Locate the cell with the specified text and output its [X, Y] center coordinate. 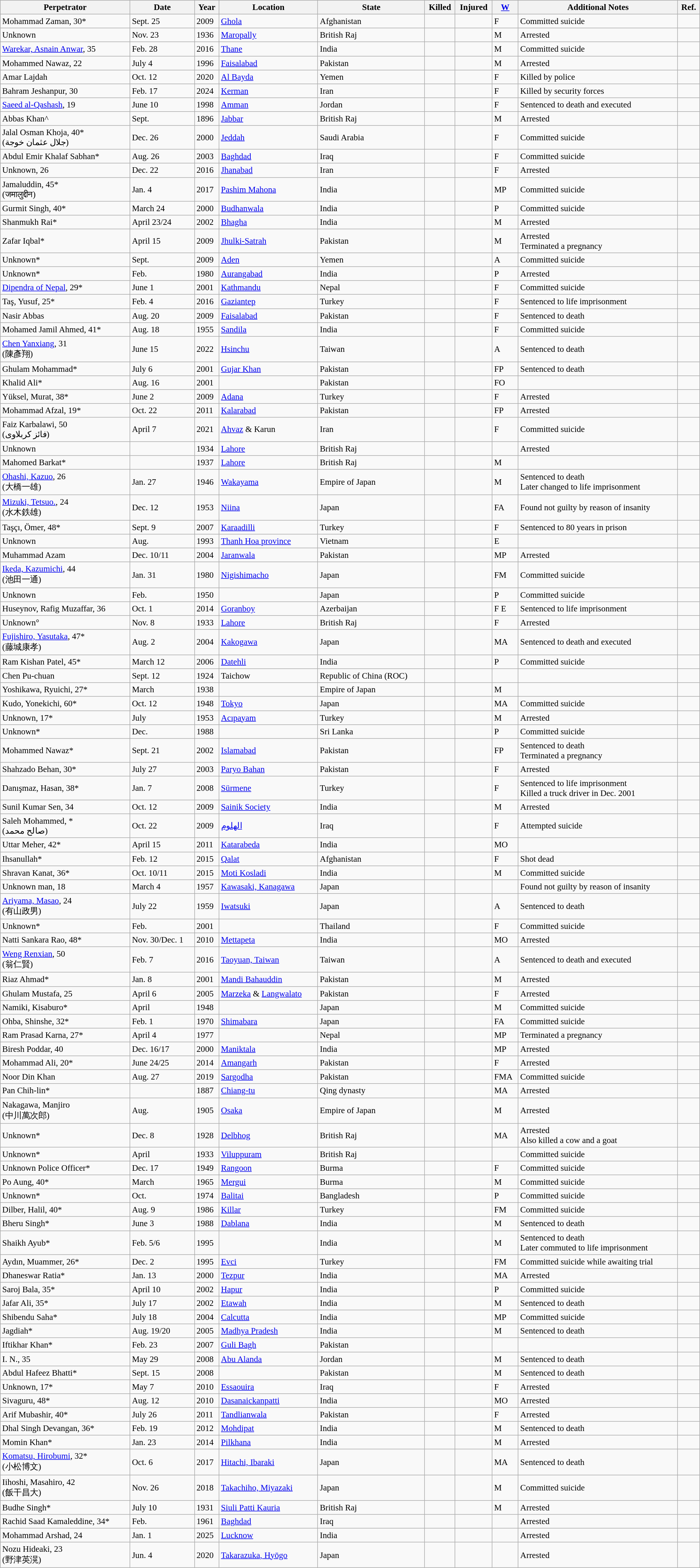
Dablana [268, 1224]
Evci [268, 1262]
Aug. 9 [162, 1210]
Ikeda, Kazumichi, 44 (池田一通) [65, 575]
Essaouira [268, 1387]
1957 [207, 887]
Kakogawa [268, 642]
Etawah [268, 1303]
Guli Bagh [268, 1345]
Mahomed Barkat* [65, 463]
Ghola [268, 21]
Mandi Bahauddin [268, 979]
Rachid Saad Kamaleddine, 34* [65, 1521]
Ihsanullah* [65, 859]
Terminated a pregnancy [598, 1035]
July [162, 718]
Sandila [268, 330]
Tokyo [268, 704]
Injured [474, 7]
1993 [207, 541]
Namiki, Kisaburo* [65, 1008]
Yoshikawa, Ryuichi, 27* [65, 690]
Nov. 8 [162, 622]
Kawasaki, Kanagawa [268, 887]
Gaziantep [268, 302]
Vietnam [371, 541]
June 15 [162, 349]
Sept. 15 [162, 1373]
Dec. [162, 732]
State [371, 7]
Huseynov, Rafig Muzaffar, 36 [65, 609]
April 10 [162, 1289]
Feb. 19 [162, 1428]
Killed by police [598, 77]
Noor Din Khan [65, 1077]
Ram Prasad Karna, 27* [65, 1035]
Ahvaz & Karun [268, 430]
Mettapeta [268, 940]
Warekar, Asnain Anwar, 35 [65, 49]
Chen Pu-chuan [65, 676]
Jagdiah* [65, 1331]
Sentenced to death Later changed to life imprisonment [598, 482]
Jan. 27 [162, 482]
Gurmit Singh, 40* [65, 208]
June 2 [162, 397]
Nakagawa, Manjiro (中川萬次郎) [65, 1111]
Ariyama, Masao, 24 (有山政男) [65, 906]
Kerman [268, 91]
Sürmene [268, 789]
Jan. 8 [162, 979]
Ghulam Mustafa, 25 [65, 994]
Aug. 19/20 [162, 1331]
Sainik Society [268, 807]
Mizuki, Tetsuo., 24 (水木鉄雄) [65, 507]
Abu Alanda [268, 1359]
Weng Renxian, 50 (翁仁賢) [65, 960]
1934 [207, 449]
Feb. 28 [162, 49]
Feb. 17 [162, 91]
I. N., 35 [65, 1359]
Bangladesh [371, 1196]
Taoyuan, Taiwan [268, 960]
Jan. 7 [162, 789]
Nov. 23 [162, 35]
Lucknow [268, 1535]
Hapur [268, 1289]
Ref. [689, 7]
Mohammad Arshad, 24 [65, 1535]
Islamabad [268, 750]
Sentenced to death Later commuted to life imprisonment [598, 1243]
2019 [207, 1077]
Shahzado Behan, 30* [65, 769]
Adana [268, 397]
Feb. 23 [162, 1345]
Iihoshi, Masahiro, 42 (飯干昌大) [65, 1488]
Sentenced to deathTerminated a pregnancy [598, 750]
Shibendu Saha* [65, 1317]
Republic of China (ROC) [371, 676]
1937 [207, 463]
ArrestedTerminated a pregnancy [598, 241]
Mohammad Afzal, 19* [65, 411]
Ohashi, Kazuo, 26 (大橋一雄) [65, 482]
1950 [207, 595]
Paryo Bahan [268, 769]
Aydın, Muammer, 26* [65, 1262]
Aden [268, 260]
Sri Lanka [371, 732]
Nasir Abbas [65, 316]
Location [268, 7]
Jalal Osman Khoja, 40* (جلال عثمان خوجة) [65, 137]
Perpetrator [65, 7]
1938 [207, 690]
Balitai [268, 1196]
Katarabeda [268, 845]
Jeddah [268, 137]
Dilber, Halil, 40* [65, 1210]
Wakayama [268, 482]
Shaikh Ayub* [65, 1243]
Shanmukh Rai* [65, 222]
Al Bayda [268, 77]
Mohammad Zaman, 30* [65, 21]
Arrested Also killed a cow and a goat [598, 1136]
Moti Kosladi [268, 873]
July 26 [162, 1415]
Dipendra of Nepal, 29* [65, 288]
Arif Mubashir, 40* [65, 1415]
Acıpayam [268, 718]
Hitachi, Ibaraki [268, 1462]
FO [505, 383]
Mohdipat [268, 1428]
Sargodha [268, 1077]
Dec. 12 [162, 507]
Mohammed Nawaz, 22 [65, 63]
Unknown° [65, 622]
March 24 [162, 208]
Thanh Hoa province [268, 541]
1936 [207, 35]
1955 [207, 330]
Kudo, Yonekichi, 60* [65, 704]
2025 [207, 1535]
1928 [207, 1136]
Mohammed Nawaz* [65, 750]
1924 [207, 676]
Rangoon [268, 1168]
April 4 [162, 1035]
Aug. 20 [162, 316]
Dec. 8 [162, 1136]
Jafar Ali, 35* [65, 1303]
Jhanabad [268, 171]
Chiang-tu [268, 1091]
Chen Yanxiang, 31 (陳彥翔) [65, 349]
Budhe Singh* [65, 1507]
Taichow [268, 676]
Takarazuka, Hyōgo [268, 1555]
Mergui [268, 1182]
Calcutta [268, 1317]
1977 [207, 1035]
Ghulam Mohammad* [65, 369]
Dhaneswar Ratia* [65, 1276]
June 10 [162, 105]
July 6 [162, 369]
Biresh Poddar, 40 [65, 1049]
Nozu Hideaki, 23(野津英滉) [65, 1555]
Shot dead [598, 859]
E [505, 541]
Ohba, Shinshe, 32* [65, 1021]
Additional Notes [598, 7]
Danışmaz, Hasan, 38* [65, 789]
1965 [207, 1182]
April 6 [162, 994]
Unknown Police Officer* [65, 1168]
Faiz Karbalawi, 50 (فائز کربلاوی) [65, 430]
Jan. 31 [162, 575]
Amangarh [268, 1063]
Dec. 16/17 [162, 1049]
March 4 [162, 887]
June 3 [162, 1224]
Jan. 13 [162, 1276]
Tezpur [268, 1276]
Iwatsuki [268, 906]
Sentenced to life imprisonment Killed a truck driver in Dec. 2001 [598, 789]
2021 [207, 430]
Date [162, 7]
1905 [207, 1111]
Komatsu, Hirobumi, 32* (小松博文) [65, 1462]
Dec. 10/11 [162, 555]
2022 [207, 349]
Qing dynasty [371, 1091]
Sentenced to 80 years in prison [598, 528]
Saleh Mohammed, * (صالح محمد) [65, 826]
Dec. 17 [162, 1168]
Zafar Iqbal* [65, 241]
Pilkhana [268, 1442]
July 17 [162, 1303]
July 22 [162, 906]
Natti Sankara Rao, 48* [65, 940]
1887 [207, 1091]
Goranboy [268, 609]
1949 [207, 1168]
Qalat [268, 859]
1961 [207, 1521]
Khalid Ali* [65, 383]
Sept. 21 [162, 750]
Killed [440, 7]
May 7 [162, 1387]
Thailand [371, 926]
Sunil Kumar Sen, 34 [65, 807]
Dasanaickanpatti [268, 1401]
Dhal Singh Devangan, 36* [65, 1428]
Bahram Jeshanpur, 30 [65, 91]
Aug. 26 [162, 157]
Delbhog [268, 1136]
2012 [207, 1428]
Sept. 25 [162, 21]
Oct. [162, 1196]
1931 [207, 1507]
Saroj Bala, 35* [65, 1289]
Maniktala [268, 1049]
April 7 [162, 430]
Jan. 23 [162, 1442]
Uttar Meher, 42* [65, 845]
Killar [268, 1210]
Gujar Khan [268, 369]
Jamaluddin, 45* (जमालुद्दीन) [65, 189]
Attempted suicide [598, 826]
July 4 [162, 63]
Yüksel, Murat, 38* [65, 397]
Marzeka & Langwalato [268, 994]
1959 [207, 906]
Pan Chih-lin* [65, 1091]
1998 [207, 105]
Kalarabad [268, 411]
Taşçı, Ömer, 48* [65, 528]
Killed by security forces [598, 91]
Bhagha [268, 222]
Tandlianwala [268, 1415]
Jan. 4 [162, 189]
Momin Khan* [65, 1442]
July 10 [162, 1507]
June 1 [162, 288]
Abdul Hafeez Bhatti* [65, 1373]
Ram Kishan Patel, 45* [65, 662]
July 18 [162, 1317]
Oct. 10/11 [162, 873]
Aug. 18 [162, 330]
2018 [207, 1488]
Dec. 2 [162, 1262]
Niina [268, 507]
March 12 [162, 662]
الهلوم [268, 826]
1946 [207, 482]
Feb. 12 [162, 859]
1996 [207, 63]
April 23/24 [162, 222]
Feb. 7 [162, 960]
Jabbar [268, 119]
1970 [207, 1021]
Iftikhar Khan* [65, 1345]
July 27 [162, 769]
Saeed al-Qashash, 19 [65, 105]
May 29 [162, 1359]
Nigishimacho [268, 575]
Sept. 9 [162, 528]
Budhanwala [268, 208]
1896 [207, 119]
Unknown man, 18 [65, 887]
Fujishiro, Yasutaka, 47* (藤城康孝) [65, 642]
Amar Lajdah [65, 77]
Committed suicide while awaiting trial [598, 1262]
Osaka [268, 1111]
Feb. 1 [162, 1021]
Aug. 16 [162, 383]
Siuli Patti Kauria [268, 1507]
Azerbaijan [371, 609]
Datehli [268, 662]
Sept. 12 [162, 676]
Aug. 27 [162, 1077]
F E [505, 609]
Dec. 26 [162, 137]
June 24/25 [162, 1063]
Aug. 12 [162, 1401]
Maropally [268, 35]
Jaranwala [268, 555]
Feb. 4 [162, 302]
Sivaguru, 48* [65, 1401]
Taş, Yusuf, 25* [65, 302]
Nov. 30/Dec. 1 [162, 940]
Year [207, 7]
1986 [207, 1210]
Aug. 2 [162, 642]
Riaz Ahmad* [65, 979]
Shimabara [268, 1021]
Viluppuram [268, 1154]
Hsinchu [268, 349]
1974 [207, 1196]
Pashim Mahona [268, 189]
Abdul Emir Khalaf Sabhan* [65, 157]
Thane [268, 49]
2006 [207, 662]
Kathmandu [268, 288]
Oct. 1 [162, 609]
Jhulki-Satrah [268, 241]
Aurangabad [268, 274]
Karaadilli [268, 528]
Abbas Khan^ [65, 119]
Madhya Pradesh [268, 1331]
Nov. 26 [162, 1488]
Po Aung, 40* [65, 1182]
Shravan Kanat, 36* [65, 873]
Unknown, 26 [65, 171]
Muhammad Azam [65, 555]
Feb. 5/6 [162, 1243]
Amman [268, 105]
Oct. 6 [162, 1462]
Bheru Singh* [65, 1224]
Mohammad Ali, 20* [65, 1063]
Dec. 22 [162, 171]
FMA [505, 1077]
2024 [207, 91]
W [505, 7]
Jan. 1 [162, 1535]
Saudi Arabia [371, 137]
Mohamed Jamil Ahmed, 41* [65, 330]
Jun. 4 [162, 1555]
Takachiho, Miyazaki [268, 1488]
